Detect which cell encompasses the target text, then output its [X, Y] center coordinate. 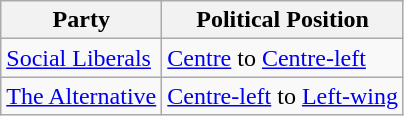
Centre-left to Left-wing [283, 96]
Centre to Centre-left [283, 58]
Social Liberals [82, 58]
The Alternative [82, 96]
Party [82, 20]
Political Position [283, 20]
